Determine the [X, Y] coordinate at the center of the cell enclosing the given text.  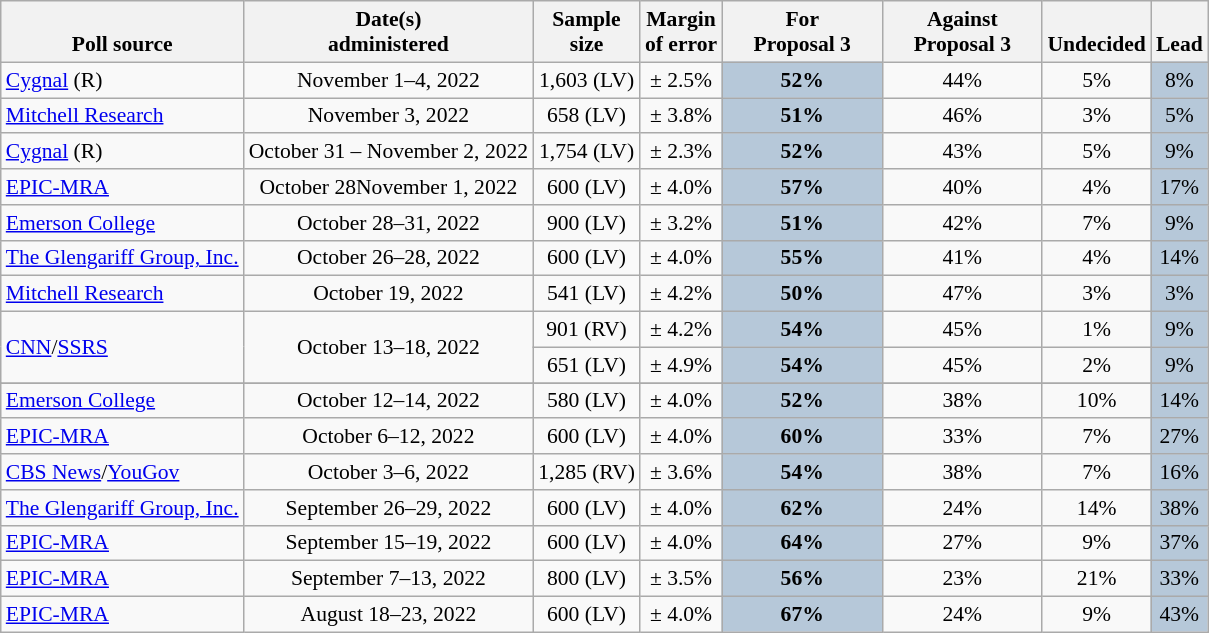
1% [1096, 330]
42% [962, 223]
August 18–23, 2022 [389, 615]
57% [802, 187]
2% [1096, 365]
Lead [1180, 32]
46% [962, 116]
56% [802, 579]
901 (RV) [586, 330]
41% [962, 258]
± 3.5% [681, 579]
September 7–13, 2022 [389, 579]
October 12–14, 2022 [389, 401]
64% [802, 543]
± 3.8% [681, 116]
Date(s)administered [389, 32]
September 26–29, 2022 [389, 508]
± 2.3% [681, 152]
1,603 (LV) [586, 80]
44% [962, 80]
37% [1180, 543]
1,754 (LV) [586, 152]
CNN/SSRS [122, 348]
60% [802, 437]
± 3.6% [681, 472]
± 4.9% [681, 365]
AgainstProposal 3 [962, 32]
October 3–6, 2022 [389, 472]
8% [1180, 80]
October 28–31, 2022 [389, 223]
November 1–4, 2022 [389, 80]
62% [802, 508]
± 3.2% [681, 223]
October 26–28, 2022 [389, 258]
October 6–12, 2022 [389, 437]
658 (LV) [586, 116]
580 (LV) [586, 401]
ForProposal 3 [802, 32]
21% [1096, 579]
55% [802, 258]
November 3, 2022 [389, 116]
10% [1096, 401]
Undecided [1096, 32]
September 15–19, 2022 [389, 543]
47% [962, 294]
October 28November 1, 2022 [389, 187]
50% [802, 294]
October 31 – November 2, 2022 [389, 152]
1,285 (RV) [586, 472]
October 13–18, 2022 [389, 348]
CBS News/YouGov [122, 472]
800 (LV) [586, 579]
Marginof error [681, 32]
541 (LV) [586, 294]
900 (LV) [586, 223]
40% [962, 187]
17% [1180, 187]
67% [802, 615]
October 19, 2022 [389, 294]
Samplesize [586, 32]
23% [962, 579]
16% [1180, 472]
± 2.5% [681, 80]
651 (LV) [586, 365]
Poll source [122, 32]
